Find where the given text appears and provide that cell's center as (x, y) coordinate. 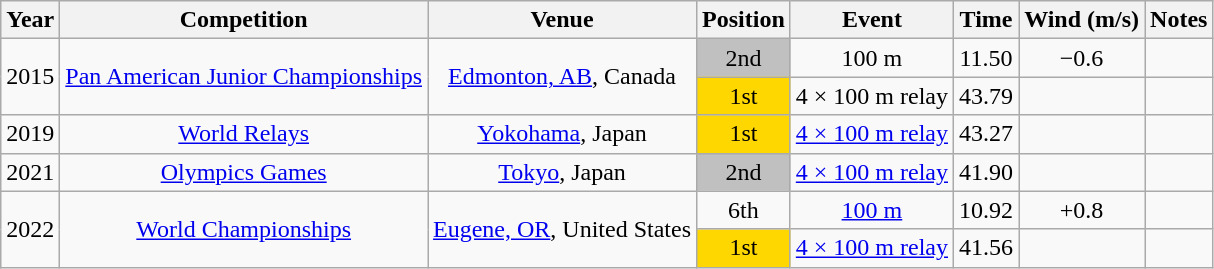
2019 (30, 134)
Eugene, OR, United States (562, 229)
Event (872, 20)
Yokohama, Japan (562, 134)
Year (30, 20)
Tokyo, Japan (562, 172)
Olympics Games (244, 172)
10.92 (986, 210)
Venue (562, 20)
World Championships (244, 229)
43.79 (986, 96)
Position (744, 20)
Competition (244, 20)
Wind (m/s) (1082, 20)
+0.8 (1082, 210)
Pan American Junior Championships (244, 77)
World Relays (244, 134)
Notes (1179, 20)
43.27 (986, 134)
2022 (30, 229)
11.50 (986, 58)
41.90 (986, 172)
Time (986, 20)
Edmonton, AB, Canada (562, 77)
2021 (30, 172)
2015 (30, 77)
41.56 (986, 248)
−0.6 (1082, 58)
6th (744, 210)
